Locate the cell with the specified text and output its [X, Y] center coordinate. 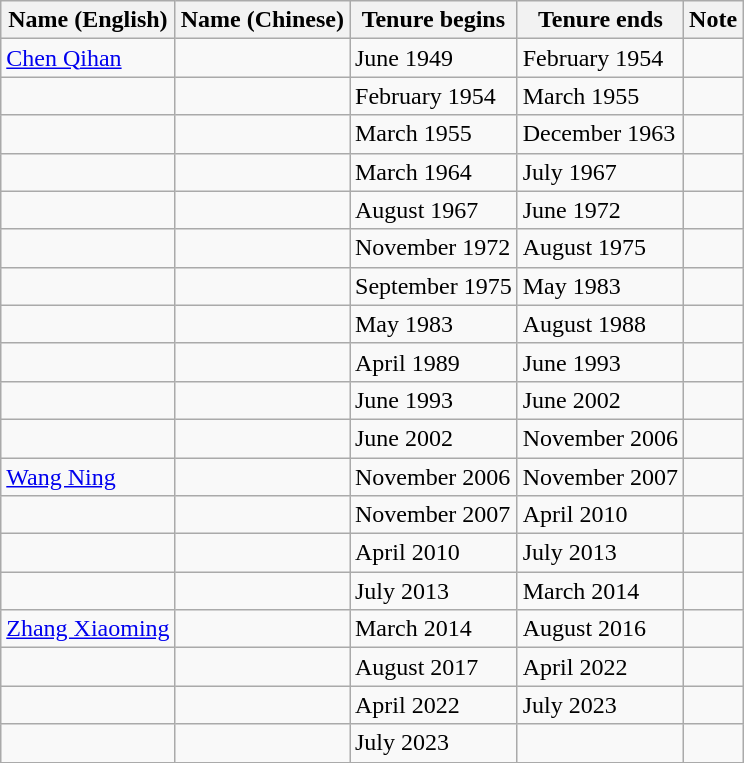
Tenure ends [600, 20]
Name (Chinese) [262, 20]
June 1972 [600, 210]
Chen Qihan [88, 58]
August 2016 [600, 629]
August 1988 [600, 324]
August 1967 [434, 210]
June 1949 [434, 58]
September 1975 [434, 286]
Name (English) [88, 20]
August 2017 [434, 667]
Zhang Xiaoming [88, 629]
July 1967 [600, 172]
Tenure begins [434, 20]
November 1972 [434, 248]
December 1963 [600, 134]
March 1964 [434, 172]
April 1989 [434, 362]
Wang Ning [88, 477]
Note [714, 20]
August 1975 [600, 248]
